Detect which cell encompasses the target text, then output its [x, y] center coordinate. 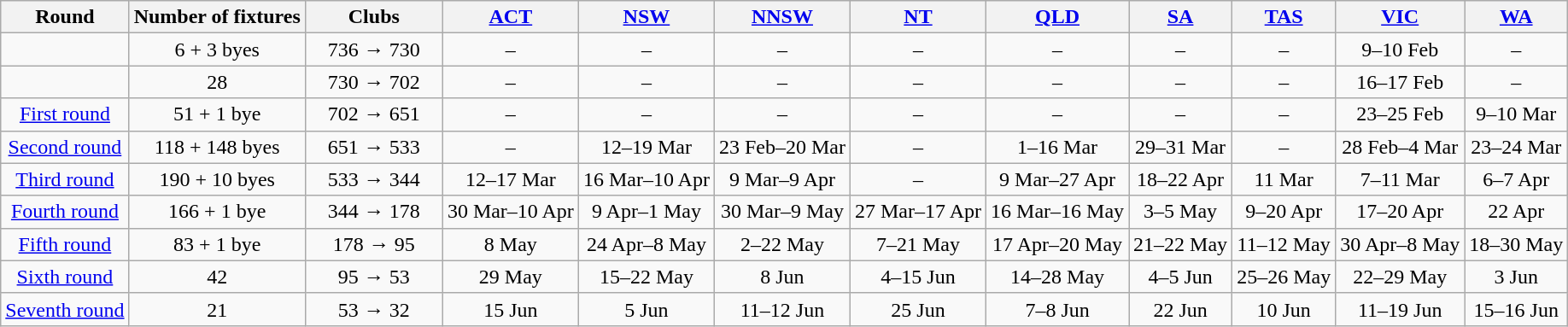
ACT [511, 17]
Number of fixtures [217, 17]
29–31 Mar [1180, 147]
30 Mar–10 Apr [511, 212]
Clubs [374, 17]
10 Jun [1284, 309]
4–15 Jun [917, 277]
Fourth round [65, 212]
9–20 Apr [1284, 212]
1–16 Mar [1057, 147]
24 Apr–8 May [646, 244]
7–21 May [917, 244]
9–10 Feb [1401, 50]
11–12 Jun [782, 309]
2–22 May [782, 244]
12–17 Mar [511, 179]
WA [1517, 17]
178 → 95 [374, 244]
51 + 1 bye [217, 114]
53 → 32 [374, 309]
18–30 May [1517, 244]
5 Jun [646, 309]
First round [65, 114]
22 Jun [1180, 309]
6–7 Apr [1517, 179]
15–16 Jun [1517, 309]
9 Apr–1 May [646, 212]
VIC [1401, 17]
Third round [65, 179]
25–26 May [1284, 277]
NSW [646, 17]
17–20 Apr [1401, 212]
NNSW [782, 17]
23–25 Feb [1401, 114]
166 + 1 bye [217, 212]
83 + 1 bye [217, 244]
QLD [1057, 17]
8 Jun [782, 277]
736 → 730 [374, 50]
651 → 533 [374, 147]
9 Mar–9 Apr [782, 179]
Round [65, 17]
9 Mar–27 Apr [1057, 179]
730 → 702 [374, 82]
NT [917, 17]
22–29 May [1401, 277]
4–5 Jun [1180, 277]
16 Mar–16 May [1057, 212]
190 + 10 byes [217, 179]
9–10 Mar [1517, 114]
16–17 Feb [1401, 82]
7–8 Jun [1057, 309]
21 [217, 309]
3 Jun [1517, 277]
25 Jun [917, 309]
27 Mar–17 Apr [917, 212]
28 Feb–4 Mar [1401, 147]
42 [217, 277]
95 → 53 [374, 277]
8 May [511, 244]
30 Apr–8 May [1401, 244]
30 Mar–9 May [782, 212]
22 Apr [1517, 212]
702 → 651 [374, 114]
Seventh round [65, 309]
533 → 344 [374, 179]
14–28 May [1057, 277]
3–5 May [1180, 212]
344 → 178 [374, 212]
16 Mar–10 Apr [646, 179]
TAS [1284, 17]
7–11 Mar [1401, 179]
SA [1180, 17]
11 Mar [1284, 179]
12–19 Mar [646, 147]
15–22 May [646, 277]
23–24 Mar [1517, 147]
17 Apr–20 May [1057, 244]
28 [217, 82]
Sixth round [65, 277]
11–19 Jun [1401, 309]
118 + 148 byes [217, 147]
18–22 Apr [1180, 179]
11–12 May [1284, 244]
Fifth round [65, 244]
29 May [511, 277]
6 + 3 byes [217, 50]
21–22 May [1180, 244]
23 Feb–20 Mar [782, 147]
15 Jun [511, 309]
Second round [65, 147]
